Find where the given text appears and provide that cell's center as (X, Y) coordinate. 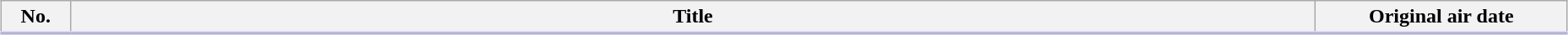
Original air date (1441, 17)
Title (693, 17)
No. (35, 17)
